Provide the (x, y) coordinate of the cell's center where the given text is located.  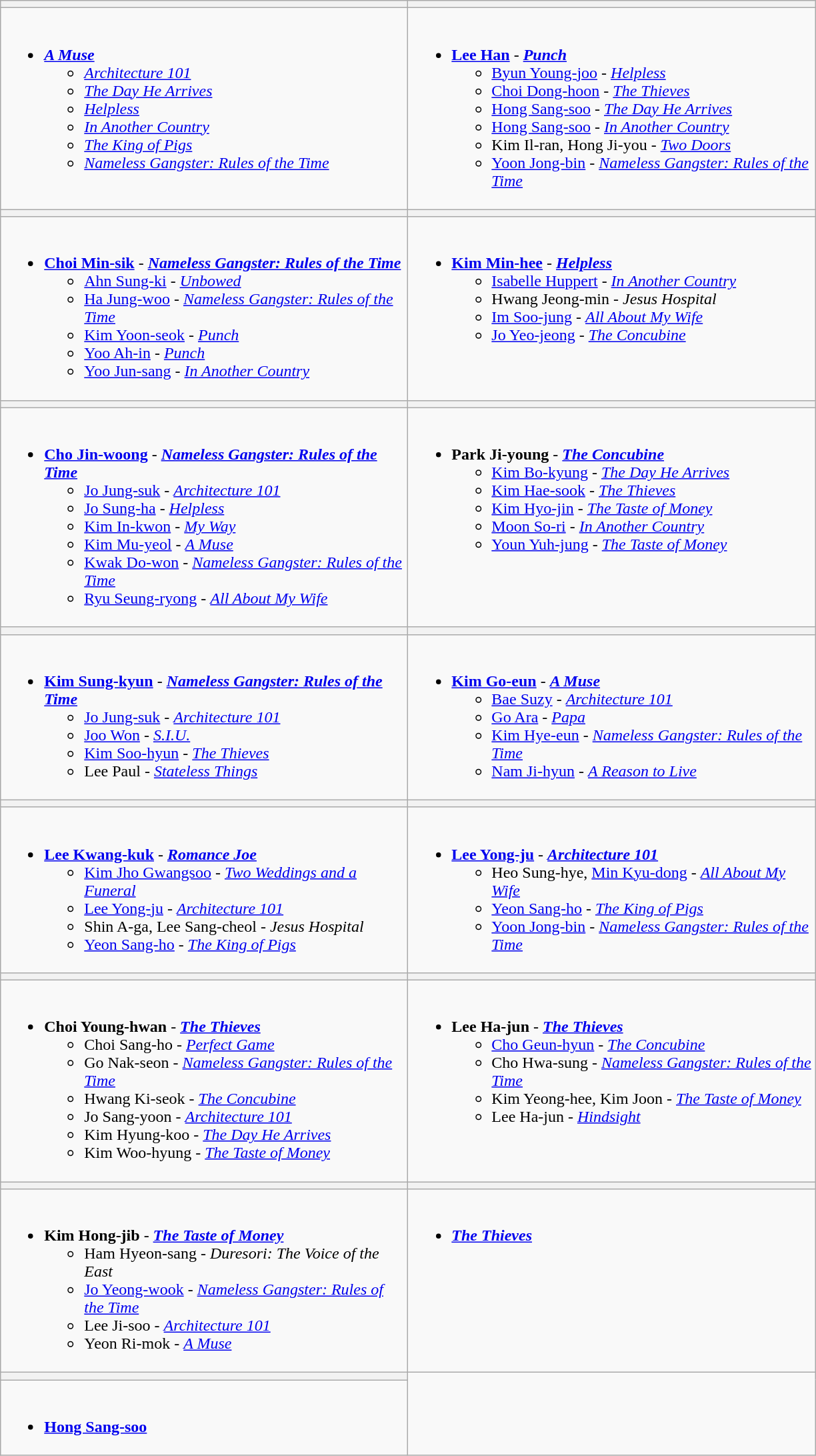
A MuseArchitecture 101The Day He ArrivesHelplessIn Another CountryThe King of PigsNameless Gangster: Rules of the Time (204, 109)
Hong Sang-soo (204, 1418)
Kim Go-eun - A MuseBae Suzy - Architecture 101Go Ara - PapaKim Hye-eun - Nameless Gangster: Rules of the TimeNam Ji-hyun - A Reason to Live (612, 717)
The Thieves (612, 1281)
